Provide the (x, y) coordinate of the cell's center where the given text is located.  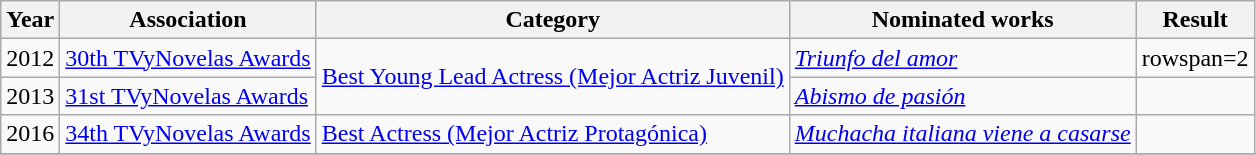
2012 (30, 58)
Triunfo del amor (962, 58)
Category (552, 20)
Muchacha italiana viene a casarse (962, 134)
Association (188, 20)
Best Young Lead Actress (Mejor Actriz Juvenil) (552, 77)
Result (1195, 20)
Best Actress (Mejor Actriz Protagónica) (552, 134)
31st TVyNovelas Awards (188, 96)
rowspan=2 (1195, 58)
Nominated works (962, 20)
30th TVyNovelas Awards (188, 58)
Abismo de pasión (962, 96)
2016 (30, 134)
2013 (30, 96)
Year (30, 20)
34th TVyNovelas Awards (188, 134)
